Search for the cell housing the specified text and yield its (X, Y) center coordinate. 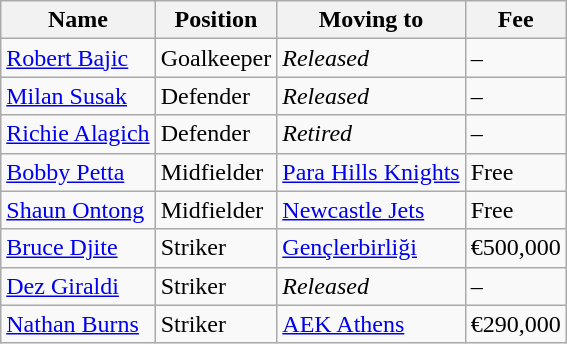
€500,000 (516, 248)
Retired (371, 134)
Position (216, 20)
Shaun Ontong (78, 210)
Para Hills Knights (371, 172)
Bruce Djite (78, 248)
Name (78, 20)
Nathan Burns (78, 324)
Fee (516, 20)
Bobby Petta (78, 172)
Robert Bajic (78, 58)
Newcastle Jets (371, 210)
Gençlerbirliği (371, 248)
Moving to (371, 20)
Richie Alagich (78, 134)
€290,000 (516, 324)
Dez Giraldi (78, 286)
Milan Susak (78, 96)
AEK Athens (371, 324)
Goalkeeper (216, 58)
